From the cell containing the given text, extract its center point as (X, Y) coordinate. 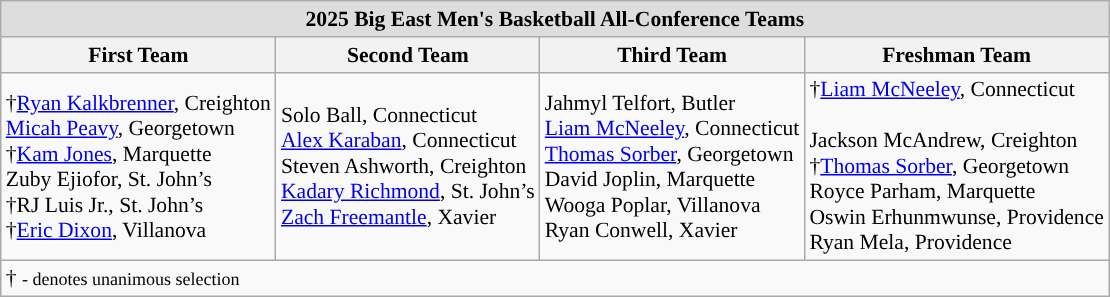
First Team (138, 55)
Freshman Team (956, 55)
Third Team (672, 55)
Solo Ball, ConnecticutAlex Karaban, ConnecticutSteven Ashworth, CreightonKadary Richmond, St. John’sZach Freemantle, Xavier (408, 166)
† - denotes unanimous selection (555, 279)
Jahmyl Telfort, ButlerLiam McNeeley, ConnecticutThomas Sorber, GeorgetownDavid Joplin, MarquetteWooga Poplar, VillanovaRyan Conwell, Xavier (672, 166)
†Ryan Kalkbrenner, CreightonMicah Peavy, Georgetown†Kam Jones, MarquetteZuby Ejiofor, St. John’s†RJ Luis Jr., St. John’s†Eric Dixon, Villanova (138, 166)
Second Team (408, 55)
2025 Big East Men's Basketball All-Conference Teams (555, 19)
